Detect which cell encompasses the target text, then output its [x, y] center coordinate. 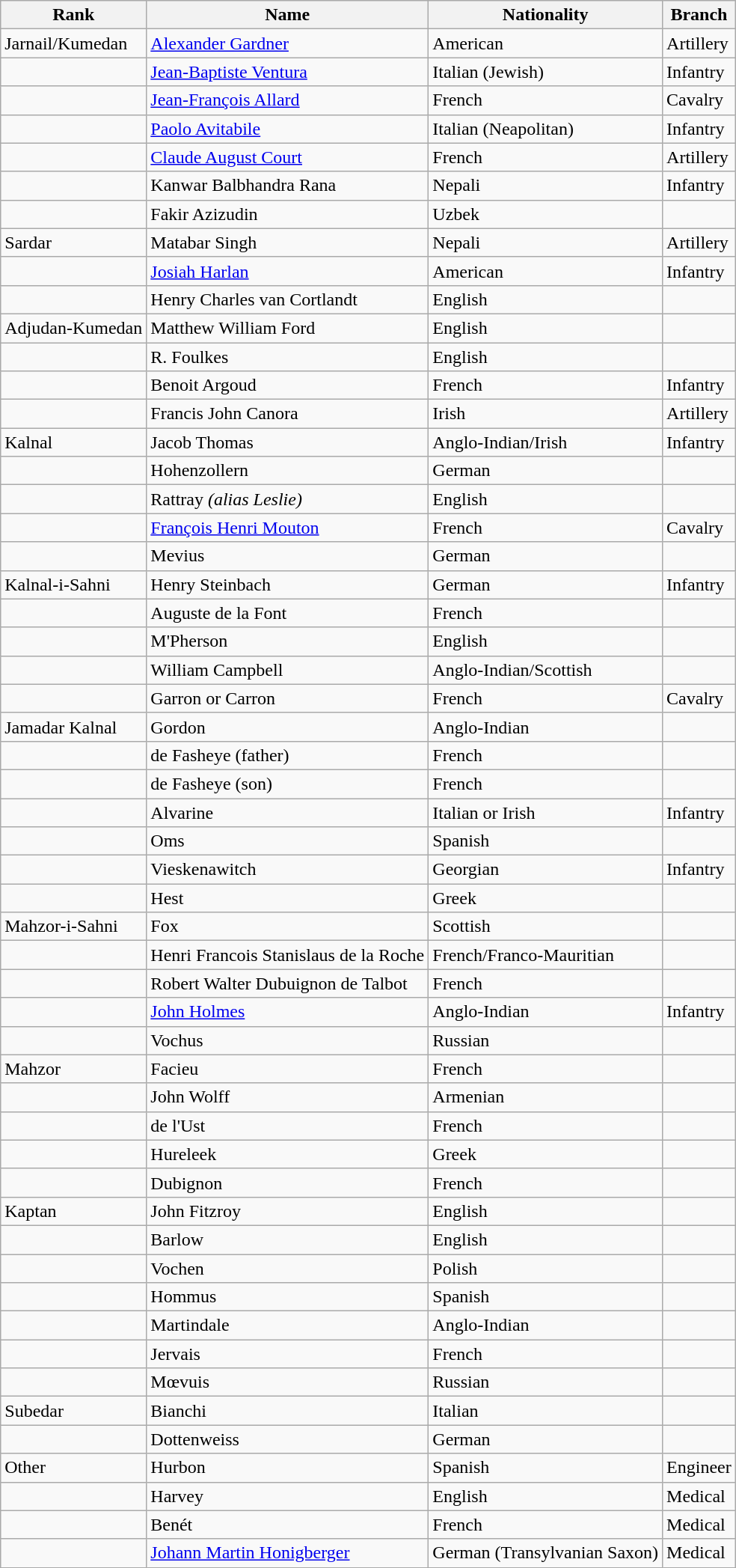
Nationality [546, 15]
Mahzor [73, 1069]
Branch [699, 15]
Irish [546, 414]
Claude August Court [287, 157]
Italian or Irish [546, 812]
Hurbon [287, 1468]
Jean-Baptiste Ventura [287, 72]
Francis John Canora [287, 414]
Oms [287, 841]
Mahzor-i-Sahni [73, 927]
Anglo-Indian/Irish [546, 442]
Anglo-Indian/Scottish [546, 670]
Jacob Thomas [287, 442]
Rank [73, 15]
Fakir Azizudin [287, 214]
Kaptan [73, 1211]
Hohenzollern [287, 471]
Adjudan-Kumedan [73, 328]
Alvarine [287, 812]
Benét [287, 1525]
Benoit Argoud [287, 385]
Sardar [73, 242]
Dubignon [287, 1183]
Johann Martin Honigberger [287, 1553]
Hest [287, 898]
Dottenweiss [287, 1439]
Facieu [287, 1069]
Harvey [287, 1496]
Vochen [287, 1269]
Engineer [699, 1468]
Josiah Harlan [287, 271]
de Fasheye (father) [287, 755]
Polish [546, 1269]
Jarnail/Kumedan [73, 43]
Italian [546, 1411]
John Holmes [287, 1012]
R. Foulkes [287, 357]
Henry Steinbach [287, 585]
Italian (Neapolitan) [546, 129]
Mevius [287, 556]
German (Transylvanian Saxon) [546, 1553]
Other [73, 1468]
François Henri Mouton [287, 528]
Matabar Singh [287, 242]
Rattray (alias Leslie) [287, 499]
Uzbek [546, 214]
Barlow [287, 1239]
M'Pherson [287, 641]
Subedar [73, 1411]
Gordon [287, 727]
John Wolff [287, 1097]
Martindale [287, 1326]
Alexander Gardner [287, 43]
Robert Walter Dubuignon de Talbot [287, 983]
Henry Charles van Cortlandt [287, 299]
Mœvuis [287, 1382]
Bianchi [287, 1411]
Kalnal [73, 442]
Hommus [287, 1297]
Jean-François Allard [287, 100]
Vochus [287, 1040]
French/Franco-Mauritian [546, 955]
de Fasheye (son) [287, 784]
Jervais [287, 1354]
John Fitzroy [287, 1211]
Matthew William Ford [287, 328]
Fox [287, 927]
Paolo Avitabile [287, 129]
Kanwar Balbhandra Rana [287, 186]
Hureleek [287, 1154]
Georgian [546, 870]
de l'Ust [287, 1126]
Vieskenawitch [287, 870]
Kalnal-i-Sahni [73, 585]
Armenian [546, 1097]
Auguste de la Font [287, 613]
Garron or Carron [287, 698]
William Campbell [287, 670]
Scottish [546, 927]
Italian (Jewish) [546, 72]
Jamadar Kalnal [73, 727]
Henri Francois Stanislaus de la Roche [287, 955]
Name [287, 15]
